Determine the [X, Y] coordinate at the center of the cell enclosing the given text.  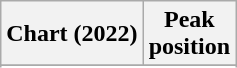
Peakposition [189, 34]
Chart (2022) [72, 34]
